Capture the cell that displays the provided text and extract its (X, Y) central coordinate. 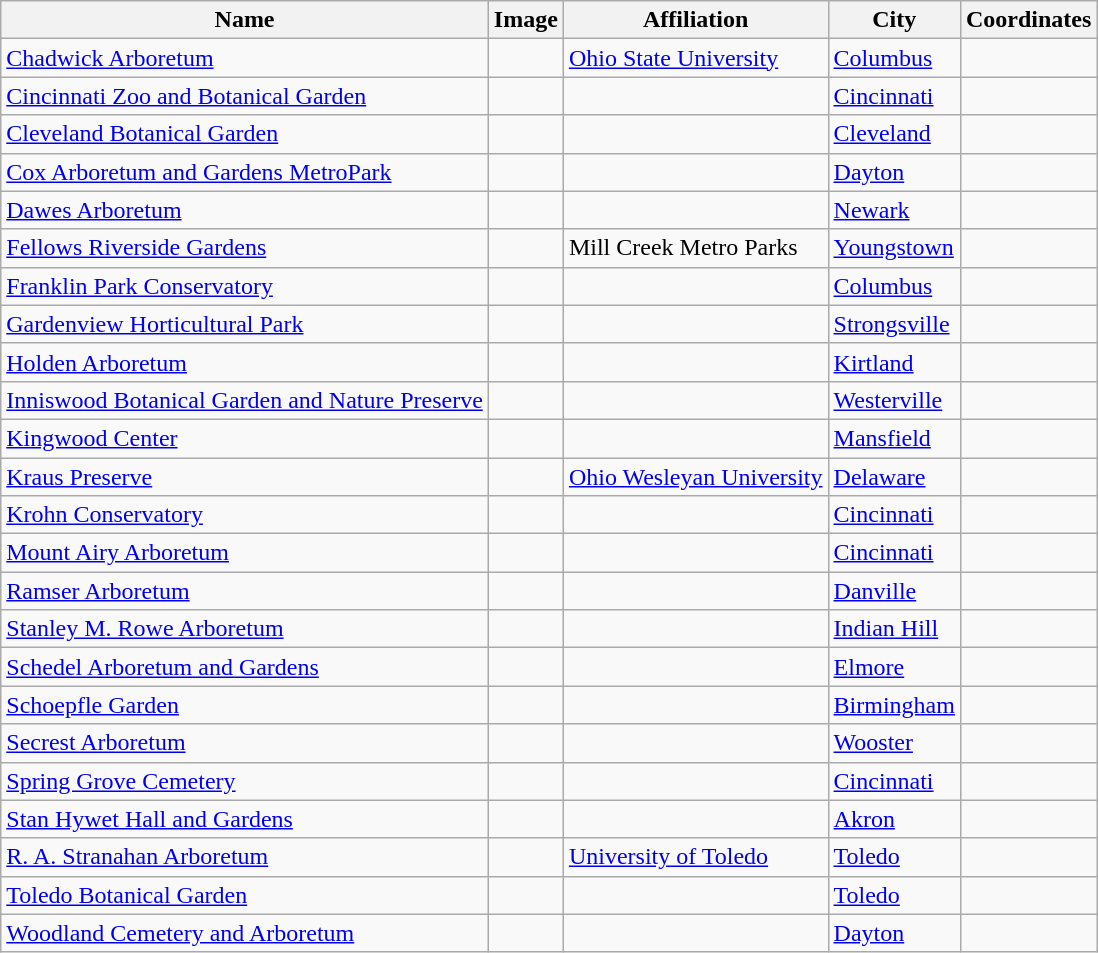
Elmore (894, 667)
Youngstown (894, 248)
Delaware (894, 477)
Indian Hill (894, 629)
Schedel Arboretum and Gardens (245, 667)
Birmingham (894, 705)
City (894, 20)
Spring Grove Cemetery (245, 781)
Image (526, 20)
Newark (894, 210)
Wooster (894, 743)
Krohn Conservatory (245, 515)
Strongsville (894, 324)
Cox Arboretum and Gardens MetroPark (245, 172)
Danville (894, 591)
Chadwick Arboretum (245, 58)
Woodland Cemetery and Arboretum (245, 933)
Ohio Wesleyan University (696, 477)
Mill Creek Metro Parks (696, 248)
Kingwood Center (245, 438)
Mount Airy Arboretum (245, 553)
Akron (894, 819)
Secrest Arboretum (245, 743)
Stan Hywet Hall and Gardens (245, 819)
Inniswood Botanical Garden and Nature Preserve (245, 400)
R. A. Stranahan Arboretum (245, 857)
Gardenview Horticultural Park (245, 324)
Schoepfle Garden (245, 705)
Kraus Preserve (245, 477)
Kirtland (894, 362)
Holden Arboretum (245, 362)
Dawes Arboretum (245, 210)
Affiliation (696, 20)
Cleveland Botanical Garden (245, 134)
Fellows Riverside Gardens (245, 248)
Stanley M. Rowe Arboretum (245, 629)
Name (245, 20)
Westerville (894, 400)
Ramser Arboretum (245, 591)
University of Toledo (696, 857)
Mansfield (894, 438)
Cleveland (894, 134)
Toledo Botanical Garden (245, 895)
Franklin Park Conservatory (245, 286)
Coordinates (1028, 20)
Ohio State University (696, 58)
Cincinnati Zoo and Botanical Garden (245, 96)
